Pinpoint the cell where the given text exists, returning its [X, Y] midpoint coordinate. 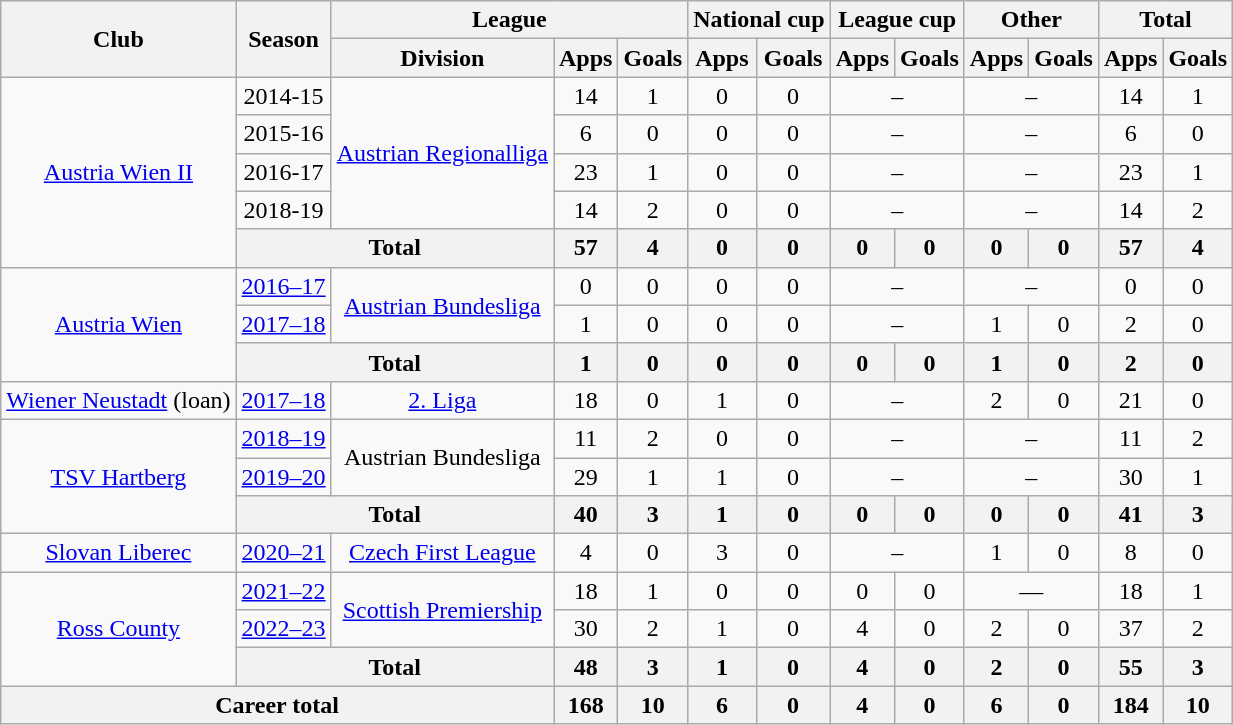
2016–17 [284, 286]
League [510, 20]
National cup [759, 20]
2021–22 [284, 591]
2016-17 [284, 172]
2020–21 [284, 553]
Other [1031, 20]
2014-15 [284, 96]
8 [1130, 553]
2. Liga [442, 400]
Czech First League [442, 553]
37 [1130, 629]
Austrian Regionalliga [442, 153]
Wiener Neustadt (loan) [118, 400]
29 [586, 477]
League cup [897, 20]
Austria Wien II [118, 172]
Austria Wien [118, 324]
184 [1130, 705]
2018–19 [284, 438]
TSV Hartberg [118, 476]
41 [1130, 515]
2015-16 [284, 134]
168 [586, 705]
21 [1130, 400]
Ross County [118, 629]
55 [1130, 667]
Slovan Liberec [118, 553]
Career total [278, 705]
2022–23 [284, 629]
2019–20 [284, 477]
40 [586, 515]
48 [586, 667]
Scottish Premiership [442, 610]
2018-19 [284, 210]
Division [442, 58]
— [1031, 591]
Club [118, 39]
Season [284, 39]
